For the text-containing cell, return its midpoint in (X, Y) coordinate format. 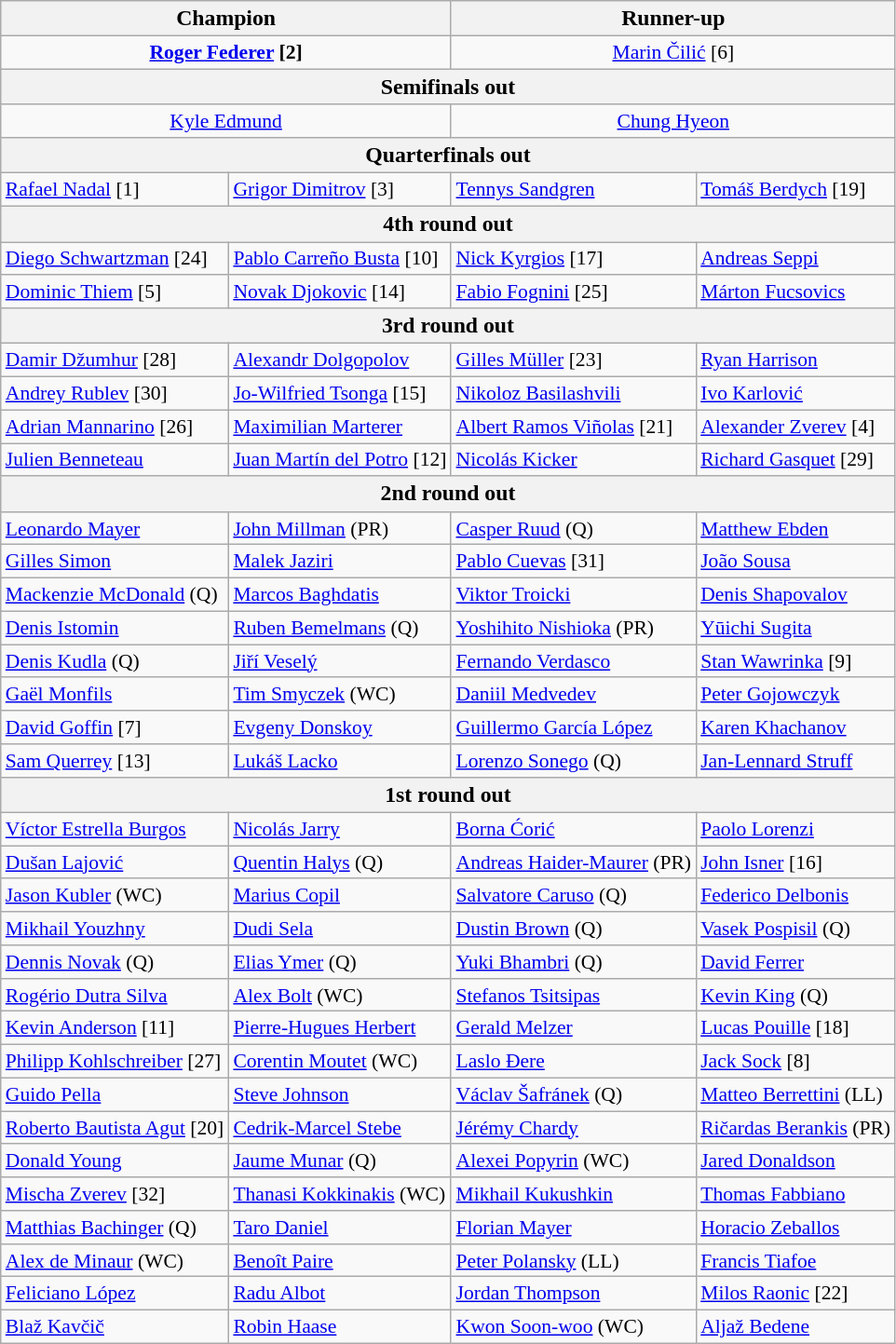
Jan-Lennard Struff (795, 761)
Jaume Munar (Q) (339, 1161)
João Sousa (795, 562)
Alexandr Dolgopolov (339, 360)
Jack Sock [8] (795, 1062)
Salvatore Caruso (Q) (574, 896)
Borna Ćorić (574, 830)
Thanasi Kokkinakis (WC) (339, 1194)
Denis Istomin (115, 628)
Robin Haase (339, 1327)
Dustin Brown (Q) (574, 929)
Nikoloz Basilashvili (574, 394)
Milos Raonic [22] (795, 1294)
Malek Jaziri (339, 562)
Rafael Nadal [1] (115, 190)
Fernando Verdasco (574, 661)
Jo-Wilfried Tsonga [15] (339, 394)
Karen Khachanov (795, 727)
Novak Djokovic [14] (339, 292)
Horacio Zeballos (795, 1228)
Vasek Pospisil (Q) (795, 929)
Marin Čilić [6] (672, 53)
Tennys Sandgren (574, 190)
Kwon Soon-woo (WC) (574, 1327)
Yuki Bhambri (Q) (574, 962)
Taro Daniel (339, 1228)
Semifinals out (448, 88)
Jared Donaldson (795, 1161)
Paolo Lorenzi (795, 830)
Francis Tiafoe (795, 1261)
Leonardo Mayer (115, 529)
Yūichi Sugita (795, 628)
Mischa Zverev [32] (115, 1194)
Richard Gasquet [29] (795, 460)
Donald Young (115, 1161)
Stan Wawrinka [9] (795, 661)
Alex de Minaur (WC) (115, 1261)
Mikhail Kukushkin (574, 1194)
Daniil Medvedev (574, 695)
Champion (226, 19)
Lorenzo Sonego (Q) (574, 761)
Philipp Kohlschreiber [27] (115, 1062)
Denis Shapovalov (795, 595)
Víctor Estrella Burgos (115, 830)
Yoshihito Nishioka (PR) (574, 628)
Quentin Halys (Q) (339, 862)
Julien Benneteau (115, 460)
Gilles Müller [23] (574, 360)
Evgeny Donskoy (339, 727)
Denis Kudla (Q) (115, 661)
Tomáš Berdych [19] (795, 190)
Dominic Thiem [5] (115, 292)
3rd round out (448, 326)
Damir Džumhur [28] (115, 360)
2nd round out (448, 495)
Tim Smyczek (WC) (339, 695)
Ruben Bemelmans (Q) (339, 628)
Nicolás Kicker (574, 460)
Adrian Mannarino [26] (115, 427)
Gilles Simon (115, 562)
4th round out (448, 224)
Matthew Ebden (795, 529)
Benoît Paire (339, 1261)
Kyle Edmund (226, 122)
Pablo Carreño Busta [10] (339, 259)
Ričardas Berankis (PR) (795, 1128)
Pierre-Hugues Herbert (339, 1028)
Feliciano López (115, 1294)
Roberto Bautista Agut [20] (115, 1128)
Nicolás Jarry (339, 830)
Andreas Seppi (795, 259)
Lukáš Lacko (339, 761)
Jérémy Chardy (574, 1128)
Chung Hyeon (672, 122)
Kevin King (Q) (795, 996)
Gerald Melzer (574, 1028)
Marius Copil (339, 896)
Quarterfinals out (448, 156)
Jordan Thompson (574, 1294)
Matthias Bachinger (Q) (115, 1228)
Blaž Kavčič (115, 1327)
Ivo Karlović (795, 394)
Thomas Fabbiano (795, 1194)
Steve Johnson (339, 1095)
Radu Albot (339, 1294)
Alexei Popyrin (WC) (574, 1161)
Dušan Lajović (115, 862)
John Millman (PR) (339, 529)
Mackenzie McDonald (Q) (115, 595)
Cedrik-Marcel Stebe (339, 1128)
Roger Federer [2] (226, 53)
Albert Ramos Viñolas [21] (574, 427)
Sam Querrey [13] (115, 761)
Juan Martín del Potro [12] (339, 460)
Maximilian Marterer (339, 427)
David Goffin [7] (115, 727)
Viktor Troicki (574, 595)
Florian Mayer (574, 1228)
Mikhail Youzhny (115, 929)
Grigor Dimitrov [3] (339, 190)
Guido Pella (115, 1095)
Matteo Berrettini (LL) (795, 1095)
David Ferrer (795, 962)
Marcos Baghdatis (339, 595)
Andreas Haider-Maurer (PR) (574, 862)
Alex Bolt (WC) (339, 996)
Václav Šafránek (Q) (574, 1095)
Guillermo García López (574, 727)
Lucas Pouille [18] (795, 1028)
Corentin Moutet (WC) (339, 1062)
Peter Gojowczyk (795, 695)
Jiří Veselý (339, 661)
Runner-up (672, 19)
Stefanos Tsitsipas (574, 996)
Gaël Monfils (115, 695)
Dennis Novak (Q) (115, 962)
Nick Kyrgios [17] (574, 259)
Diego Schwartzman [24] (115, 259)
Elias Ymer (Q) (339, 962)
Andrey Rublev [30] (115, 394)
Fabio Fognini [25] (574, 292)
Laslo Đere (574, 1062)
Jason Kubler (WC) (115, 896)
Alexander Zverev [4] (795, 427)
John Isner [16] (795, 862)
1st round out (448, 795)
Peter Polansky (LL) (574, 1261)
Dudi Sela (339, 929)
Rogério Dutra Silva (115, 996)
Kevin Anderson [11] (115, 1028)
Federico Delbonis (795, 896)
Ryan Harrison (795, 360)
Pablo Cuevas [31] (574, 562)
Casper Ruud (Q) (574, 529)
Aljaž Bedene (795, 1327)
Márton Fucsovics (795, 292)
